From the cell containing the given text, extract its center point as [X, Y] coordinate. 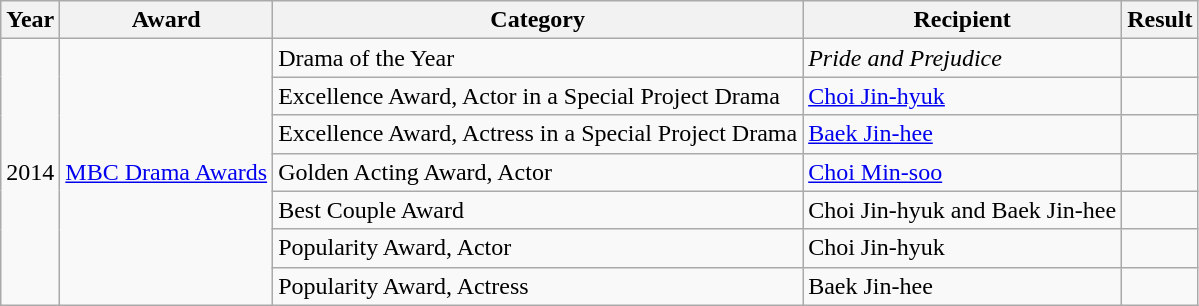
Recipient [962, 20]
MBC Drama Awards [166, 172]
Popularity Award, Actress [538, 286]
Best Couple Award [538, 210]
Pride and Prejudice [962, 58]
Year [30, 20]
Popularity Award, Actor [538, 248]
Excellence Award, Actor in a Special Project Drama [538, 96]
2014 [30, 172]
Excellence Award, Actress in a Special Project Drama [538, 134]
Golden Acting Award, Actor [538, 172]
Category [538, 20]
Choi Jin-hyuk and Baek Jin-hee [962, 210]
Award [166, 20]
Choi Min-soo [962, 172]
Drama of the Year [538, 58]
Result [1160, 20]
